Detect which cell encompasses the target text, then output its (X, Y) center coordinate. 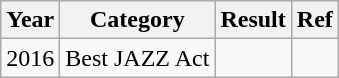
2016 (30, 58)
Year (30, 20)
Result (253, 20)
Category (138, 20)
Best JAZZ Act (138, 58)
Ref (314, 20)
